Extract the (x, y) coordinate from the center of the cell holding the provided text.  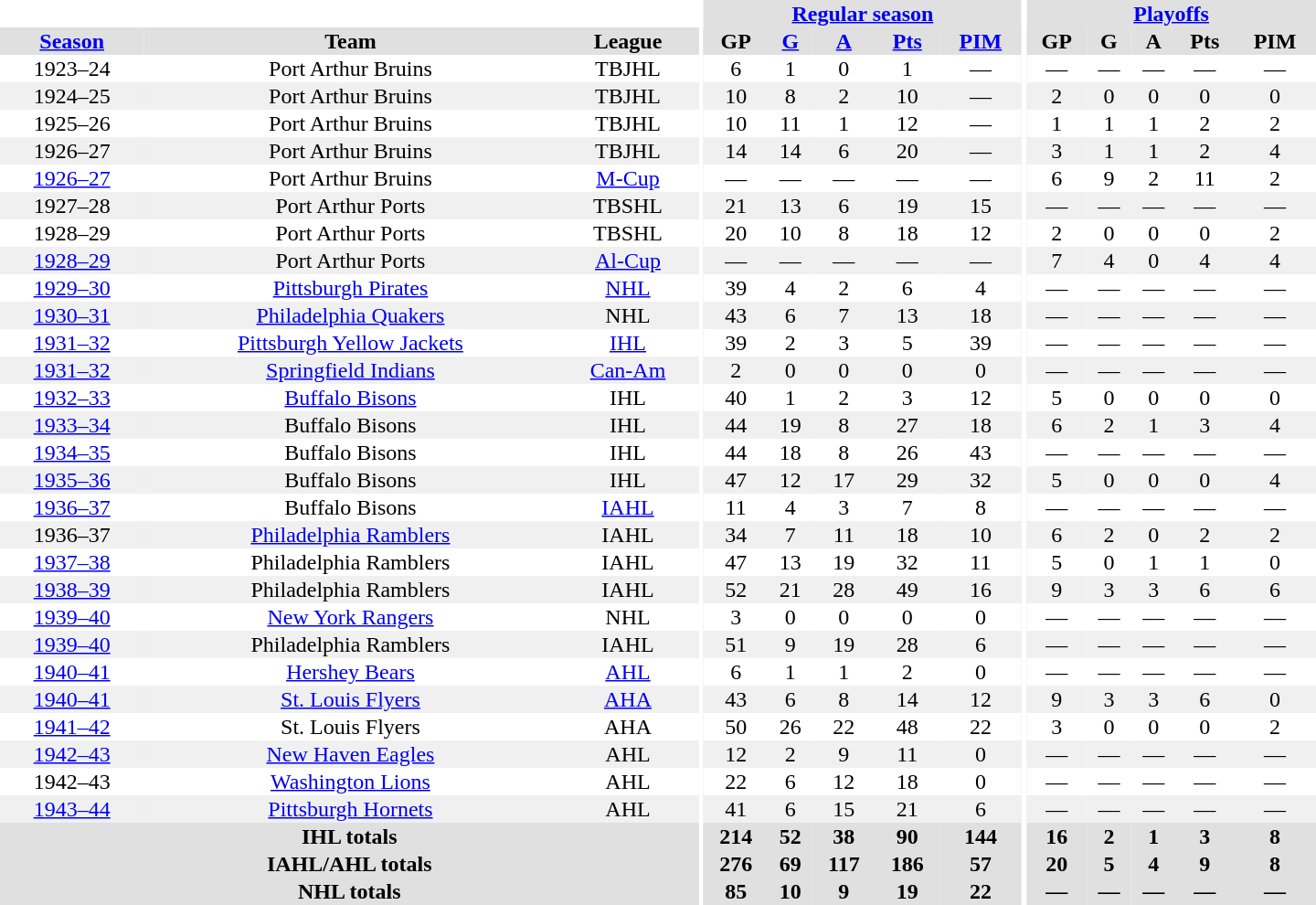
186 (907, 864)
69 (790, 864)
1932–33 (71, 398)
Philadelphia Quakers (350, 315)
276 (737, 864)
Pittsburgh Yellow Jackets (350, 343)
M-Cup (629, 178)
Team (350, 41)
1930–31 (71, 315)
1934–35 (71, 452)
1943–44 (71, 809)
57 (981, 864)
144 (981, 836)
1941–42 (71, 727)
117 (844, 864)
Can-Am (629, 370)
29 (907, 480)
Pittsburgh Pirates (350, 288)
1923–24 (71, 69)
Hershey Bears (350, 672)
1924–25 (71, 96)
New Haven Eagles (350, 754)
34 (737, 535)
40 (737, 398)
Regular season (863, 14)
Washington Lions (350, 782)
League (629, 41)
41 (737, 809)
1929–30 (71, 288)
214 (737, 836)
New York Rangers (350, 617)
85 (737, 891)
Season (71, 41)
90 (907, 836)
1938–39 (71, 590)
Pittsburgh Hornets (350, 809)
50 (737, 727)
27 (907, 425)
Al-Cup (629, 261)
17 (844, 480)
38 (844, 836)
1927–28 (71, 206)
Playoffs (1172, 14)
48 (907, 727)
1933–34 (71, 425)
NHL totals (349, 891)
1937–38 (71, 562)
IHL totals (349, 836)
1935–36 (71, 480)
51 (737, 644)
IAHL/AHL totals (349, 864)
49 (907, 590)
1925–26 (71, 123)
Springfield Indians (350, 370)
